Identify which cell holds the provided text, then report its (x, y) central coordinate. 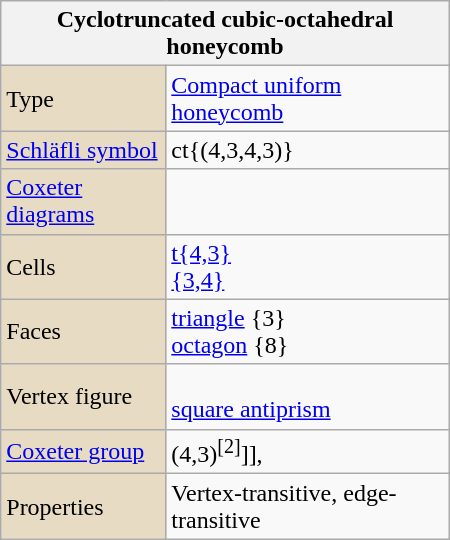
Cyclotruncated cubic-octahedral honeycomb (225, 34)
Coxeter diagrams (84, 202)
Compact uniform honeycomb (308, 98)
ct{(4,3,4,3)} (308, 150)
t{4,3} {3,4} (308, 266)
Cells (84, 266)
Vertex-transitive, edge-transitive (308, 506)
square antiprism (308, 396)
triangle {3}octagon {8} (308, 332)
Coxeter group (84, 452)
Schläfli symbol (84, 150)
Faces (84, 332)
Vertex figure (84, 396)
Type (84, 98)
(4,3)[2]]], (308, 452)
Properties (84, 506)
